Detect which cell encompasses the target text, then output its (x, y) center coordinate. 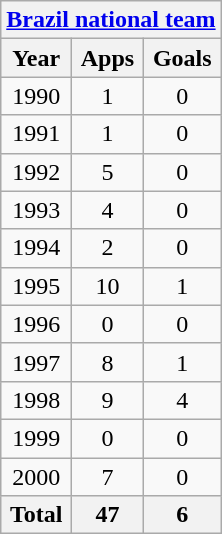
2 (108, 248)
1993 (36, 210)
10 (108, 286)
7 (108, 477)
6 (182, 515)
1994 (36, 248)
Year (36, 58)
8 (108, 362)
1992 (36, 172)
1998 (36, 400)
1997 (36, 362)
1999 (36, 438)
Total (36, 515)
1995 (36, 286)
1990 (36, 96)
1991 (36, 134)
5 (108, 172)
Brazil national team (111, 20)
Apps (108, 58)
9 (108, 400)
Goals (182, 58)
47 (108, 515)
2000 (36, 477)
1996 (36, 324)
